Return [X, Y] of the center of cell containing provided text 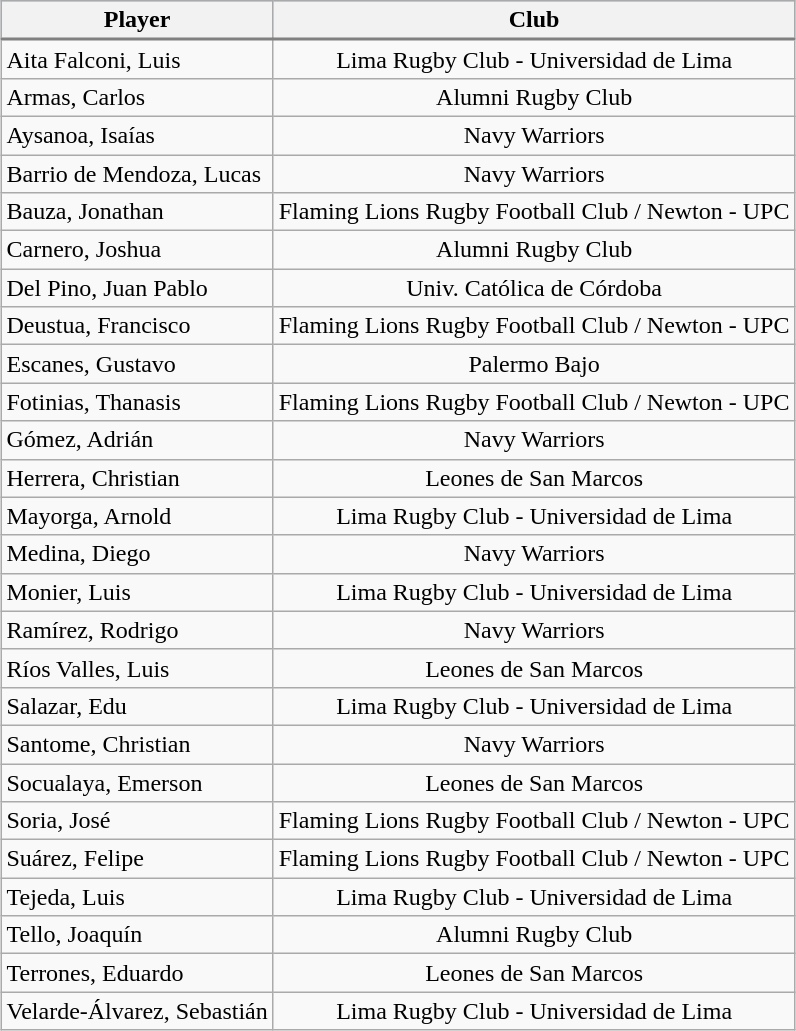
Herrera, Christian [137, 478]
Medina, Diego [137, 554]
Suárez, Felipe [137, 859]
Palermo Bajo [534, 364]
Santome, Christian [137, 744]
Socualaya, Emerson [137, 783]
Escanes, Gustavo [137, 364]
Gómez, Adrián [137, 440]
Univ. Católica de Córdoba [534, 288]
Player [137, 20]
Armas, Carlos [137, 97]
Tejeda, Luis [137, 897]
Barrio de Mendoza, Lucas [137, 173]
Mayorga, Arnold [137, 516]
Fotinias, Thanasis [137, 402]
Carnero, Joshua [137, 250]
Club [534, 20]
Monier, Luis [137, 592]
Terrones, Eduardo [137, 973]
Aita Falconi, Luis [137, 60]
Salazar, Edu [137, 706]
Velarde-Álvarez, Sebastián [137, 1011]
Ríos Valles, Luis [137, 668]
Tello, Joaquín [137, 935]
Ramírez, Rodrigo [137, 630]
Soria, José [137, 821]
Bauza, Jonathan [137, 212]
Deustua, Francisco [137, 326]
Del Pino, Juan Pablo [137, 288]
Aysanoa, Isaías [137, 135]
